For the text-containing cell, return its midpoint in [X, Y] coordinate format. 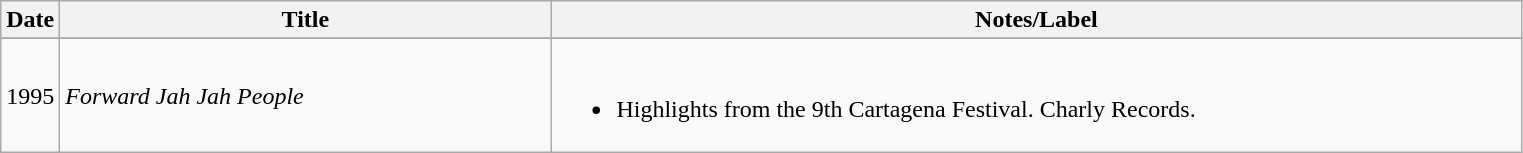
1995 [30, 96]
Date [30, 20]
Notes/Label [1036, 20]
Highlights from the 9th Cartagena Festival. Charly Records. [1036, 96]
Forward Jah Jah People [306, 96]
Title [306, 20]
